Identify which cell holds the provided text, then report its [X, Y] central coordinate. 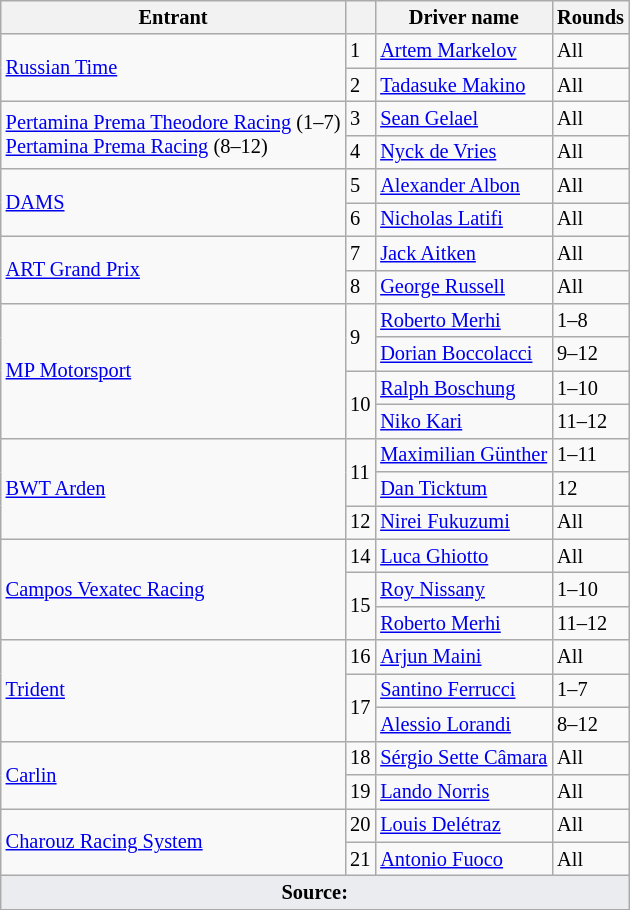
19 [360, 791]
Santino Ferrucci [464, 690]
ART Grand Prix [174, 270]
Source: [315, 892]
6 [360, 219]
10 [360, 404]
Lando Norris [464, 791]
MP Motorsport [174, 370]
Charouz Racing System [174, 842]
1–8 [590, 320]
17 [360, 706]
4 [360, 152]
BWT Arden [174, 488]
Maximilian Günther [464, 455]
16 [360, 657]
2 [360, 85]
Alessio Lorandi [464, 724]
Sean Gelael [464, 118]
9–12 [590, 354]
1–11 [590, 455]
Campos Vexatec Racing [174, 590]
Ralph Boschung [464, 388]
Carlin [174, 774]
Niko Kari [464, 421]
Luca Ghiotto [464, 556]
1–7 [590, 690]
Pertamina Prema Theodore Racing (1–7) Pertamina Prema Racing (8–12) [174, 134]
Sérgio Sette Câmara [464, 758]
Tadasuke Makino [464, 85]
21 [360, 859]
11 [360, 472]
Nirei Fukuzumi [464, 522]
14 [360, 556]
Dorian Boccolacci [464, 354]
1 [360, 51]
20 [360, 825]
Entrant [174, 17]
Dan Ticktum [464, 489]
Rounds [590, 17]
3 [360, 118]
Antonio Fuoco [464, 859]
Louis Delétraz [464, 825]
Arjun Maini [464, 657]
Alexander Albon [464, 186]
George Russell [464, 287]
Nyck de Vries [464, 152]
Artem Markelov [464, 51]
Roy Nissany [464, 589]
Jack Aitken [464, 253]
15 [360, 606]
Russian Time [174, 68]
8 [360, 287]
Nicholas Latifi [464, 219]
8–12 [590, 724]
18 [360, 758]
5 [360, 186]
DAMS [174, 202]
9 [360, 336]
Trident [174, 690]
7 [360, 253]
Driver name [464, 17]
